Pinpoint the cell where the given text exists, returning its [x, y] midpoint coordinate. 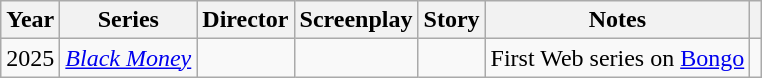
First Web series on Bongo [618, 58]
Notes [618, 20]
2025 [30, 58]
Black Money [128, 58]
Year [30, 20]
Series [128, 20]
Story [452, 20]
Screenplay [356, 20]
Director [246, 20]
